Return [x, y] of the center of cell containing provided text 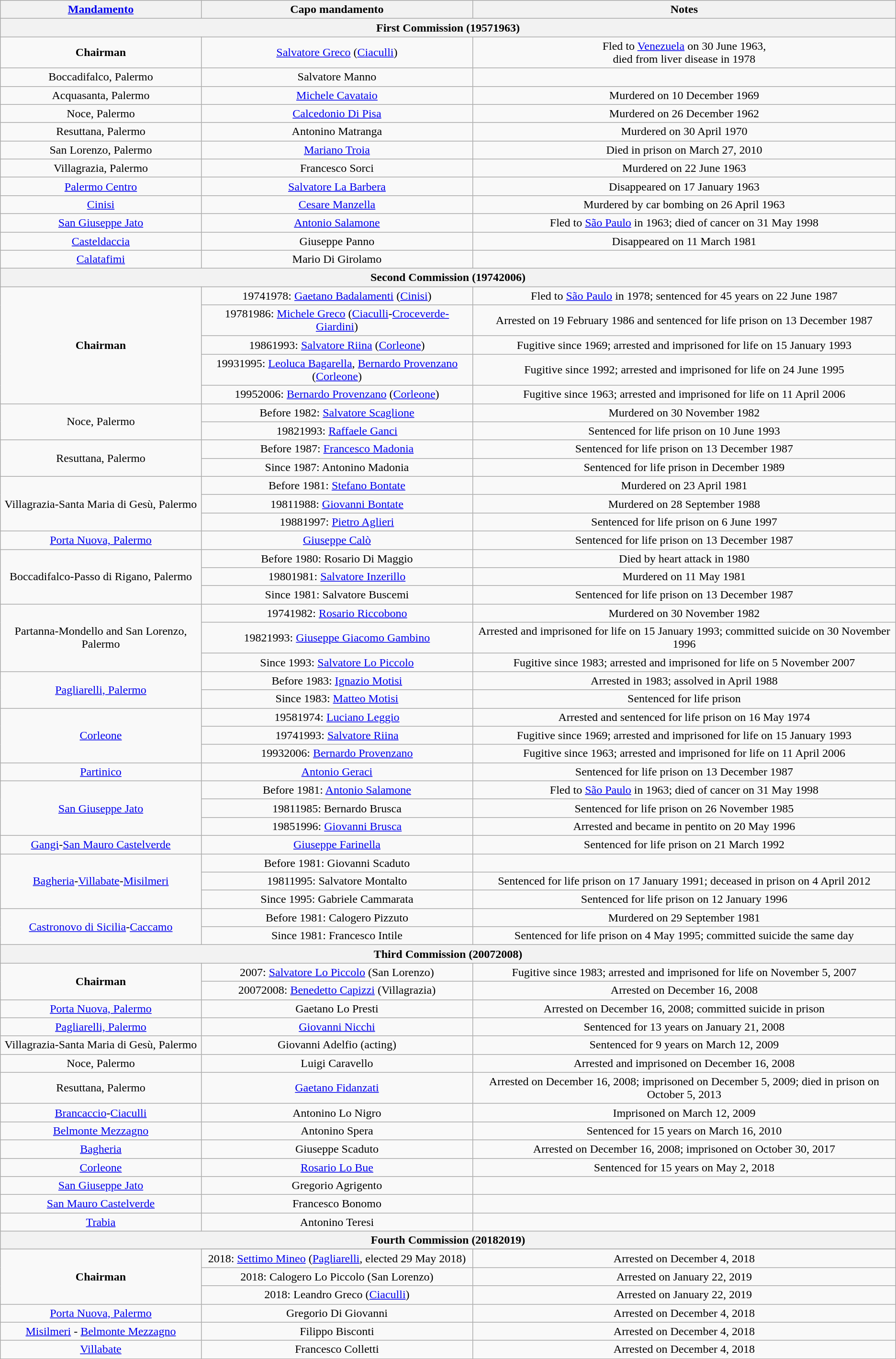
19811988: Giovanni Bontate [337, 504]
Before 1982: Salvatore Scaglione [337, 413]
19821993: Giuseppe Giacomo Gambino [337, 638]
Trabia [101, 1222]
Since 1993: Salvatore Lo Piccolo [337, 663]
Murdered on 29 September 1981 [684, 918]
Arrested on December 16, 2008; committed suicide in prison [684, 1009]
Since 1987: Antonino Madonia [337, 467]
2007: Salvatore Lo Piccolo (San Lorenzo) [337, 972]
Second Commission (19742006) [448, 278]
First Commission (19571963) [448, 28]
Antonino Matranga [337, 132]
Giuseppe Scaduto [337, 1149]
Belmonte Mezzagno [101, 1131]
19811995: Salvatore Montalto [337, 881]
Arrested in 1983; assolved in April 1988 [684, 681]
Fugitive since 1992; arrested and imprisoned for life on 24 June 1995 [684, 370]
Since 1981: Salvatore Buscemi [337, 595]
Died by heart attack in 1980 [684, 559]
Sentenced for 13 years on January 21, 2008 [684, 1027]
Sentenced for life prison on 26 November 1985 [684, 808]
Gregorio Di Giovanni [337, 1313]
Bagheria-Villabate-Misilmeri [101, 881]
Sentenced for life prison on 10 June 1993 [684, 431]
Antonino Teresi [337, 1222]
Luigi Caravello [337, 1063]
Murdered on 11 May 1981 [684, 577]
Notes [684, 10]
Sentenced for life prison on 21 March 1992 [684, 844]
19821993: Raffaele Ganci [337, 431]
Antonio Salamone [337, 223]
Arrested on December 16, 2008; imprisoned on December 5, 2009; died in prison on October 5, 2013 [684, 1088]
Villabate [101, 1349]
Murdered by car bombing on 26 April 1963 [684, 204]
Sentenced for life prison on 4 May 1995; committed suicide the same day [684, 936]
Murdered on 26 December 1962 [684, 113]
Gaetano Lo Presti [337, 1009]
Mandamento [101, 10]
Fled to São Paulo in 1978; sentenced for 45 years on 22 June 1987 [684, 296]
Arrested on December 16, 2008 [684, 990]
Calatafimi [101, 259]
2018: Leandro Greco (Ciaculli) [337, 1295]
Arrested on 19 February 1986 and sentenced for life prison on 13 December 1987 [684, 321]
Mario Di Girolamo [337, 259]
Antonino Lo Nigro [337, 1112]
Fourth Commission (20182019) [448, 1240]
Sentenced for life prison on 6 June 1997 [684, 522]
Villagrazia, Palermo [101, 168]
Sentenced for life prison on 17 January 1991; deceased in prison on 4 April 2012 [684, 881]
Salvatore La Barbera [337, 186]
Sentenced for 15 years on March 16, 2010 [684, 1131]
Before 1981: Calogero Pizzuto [337, 918]
Arrested and imprisoned on December 16, 2008 [684, 1063]
Cinisi [101, 204]
Fled to Venezuela on 30 June 1963, died from liver disease in 1978 [684, 53]
Gangi-San Mauro Castelverde [101, 844]
Gregorio Agrigento [337, 1186]
19851996: Giovanni Brusca [337, 826]
19932006: Bernardo Provenzano [337, 753]
19581974: Luciano Leggio [337, 717]
Michele Cavataio [337, 95]
19952006: Bernardo Provenzano (Corleone) [337, 394]
Mariano Troia [337, 150]
Salvatore Manno [337, 77]
Cesare Manzella [337, 204]
Francesco Colletti [337, 1349]
Giuseppe Panno [337, 241]
Murdered on 30 April 1970 [684, 132]
Fugitive since 1983; arrested and imprisoned for life on November 5, 2007 [684, 972]
Filippo Bisconti [337, 1331]
19801981: Salvatore Inzerillo [337, 577]
Before 1980: Rosario Di Maggio [337, 559]
Partanna-Mondello and San Lorenzo, Palermo [101, 638]
Bagheria [101, 1149]
Fugitive since 1983; arrested and imprisoned for life on 5 November 2007 [684, 663]
19741982: Rosario Riccobono [337, 613]
2018: Settimo Mineo (Pagliarelli, elected 29 May 2018) [337, 1258]
Partinico [101, 772]
San Lorenzo, Palermo [101, 150]
Misilmeri - Belmonte Mezzagno [101, 1331]
Murdered on 28 September 1988 [684, 504]
Disappeared on 11 March 1981 [684, 241]
Before 1981: Giovanni Scaduto [337, 863]
Sentenced for 15 years on May 2, 2018 [684, 1168]
Giovanni Nicchi [337, 1027]
Palermo Centro [101, 186]
Murdered on 23 April 1981 [684, 485]
Died in prison on March 27, 2010 [684, 150]
Calcedonio Di Pisa [337, 113]
20072008: Benedetto Capizzi (Villagrazia) [337, 990]
Since 1981: Francesco Intile [337, 936]
2018: Calogero Lo Piccolo (San Lorenzo) [337, 1277]
Sentenced for life prison in December 1989 [684, 467]
Arrested and became in pentito on 20 May 1996 [684, 826]
Arrested on December 16, 2008; imprisoned on October 30, 2017 [684, 1149]
Boccadifalco-Passo di Rigano, Palermo [101, 577]
Rosario Lo Bue [337, 1168]
Sentenced for 9 years on March 12, 2009 [684, 1045]
Sentenced for life prison [684, 699]
Before 1981: Antonio Salamone [337, 790]
Francesco Bonomo [337, 1204]
Before 1981: Stefano Bontate [337, 485]
Sentenced for life prison on 12 January 1996 [684, 899]
Salvatore Greco (Ciaculli) [337, 53]
Antonio Geraci [337, 772]
19781986: Michele Greco (Ciaculli-Croceverde-Giardini) [337, 321]
Murdered on 10 December 1969 [684, 95]
19811985: Bernardo Brusca [337, 808]
Arrested and sentenced for life prison on 16 May 1974 [684, 717]
Third Commission (20072008) [448, 954]
19741978: Gaetano Badalamenti (Cinisi) [337, 296]
Giuseppe Calò [337, 540]
Francesco Sorci [337, 168]
Giuseppe Farinella [337, 844]
Before 1987: Francesco Madonia [337, 449]
Imprisoned on March 12, 2009 [684, 1112]
San Mauro Castelverde [101, 1204]
Boccadifalco, Palermo [101, 77]
Castronovo di Sicilia-Caccamo [101, 927]
19931995: Leoluca Bagarella, Bernardo Provenzano (Corleone) [337, 370]
Brancaccio-Ciaculli [101, 1112]
19741993: Salvatore Riina [337, 735]
Since 1995: Gabriele Cammarata [337, 899]
Giovanni Adelfio (acting) [337, 1045]
Murdered on 22 June 1963 [684, 168]
Disappeared on 17 January 1963 [684, 186]
Before 1983: Ignazio Motisi [337, 681]
19881997: Pietro Aglieri [337, 522]
Acquasanta, Palermo [101, 95]
Antonino Spera [337, 1131]
Gaetano Fidanzati [337, 1088]
Capo mandamento [337, 10]
Since 1983: Matteo Motisi [337, 699]
Casteldaccia [101, 241]
Arrested and imprisoned for life on 15 January 1993; committed suicide on 30 November 1996 [684, 638]
19861993: Salvatore Riina (Corleone) [337, 345]
